Search for the cell housing the specified text and yield its (X, Y) center coordinate. 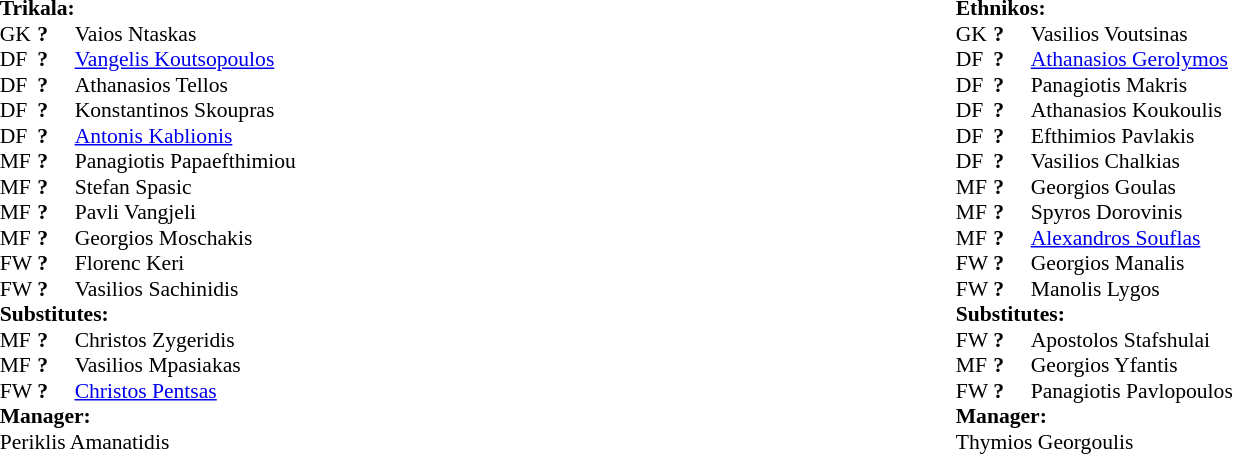
Panagiotis Papaefthimiou (186, 161)
Georgios Moschakis (186, 238)
Athanasios Tellos (186, 85)
Vasilios Chalkias (1132, 161)
Vangelis Koutsopoulos (186, 59)
Vasilios Sachinidis (186, 289)
Spyros Dorovinis (1132, 213)
Manolis Lygos (1132, 289)
Apostolos Stafshulai (1132, 340)
Christos Zygeridis (186, 340)
Athanasios Koukoulis (1132, 111)
Panagiotis Pavlopoulos (1132, 391)
Georgios Manalis (1132, 263)
Pavli Vangjeli (186, 213)
Konstantinos Skoupras (186, 111)
Athanasios Gerolymos (1132, 59)
Christos Pentsas (186, 391)
Panagiotis Makris (1132, 85)
Georgios Yfantis (1132, 365)
Florenc Keri (186, 263)
Georgios Goulas (1132, 187)
Alexandros Souflas (1132, 238)
Vasilios Voutsinas (1132, 34)
Vaios Ntaskas (186, 34)
Stefan Spasic (186, 187)
Antonis Kablionis (186, 136)
Vasilios Mpasiakas (186, 365)
Efthimios Pavlakis (1132, 136)
